Return (x, y) of the center of cell containing provided text 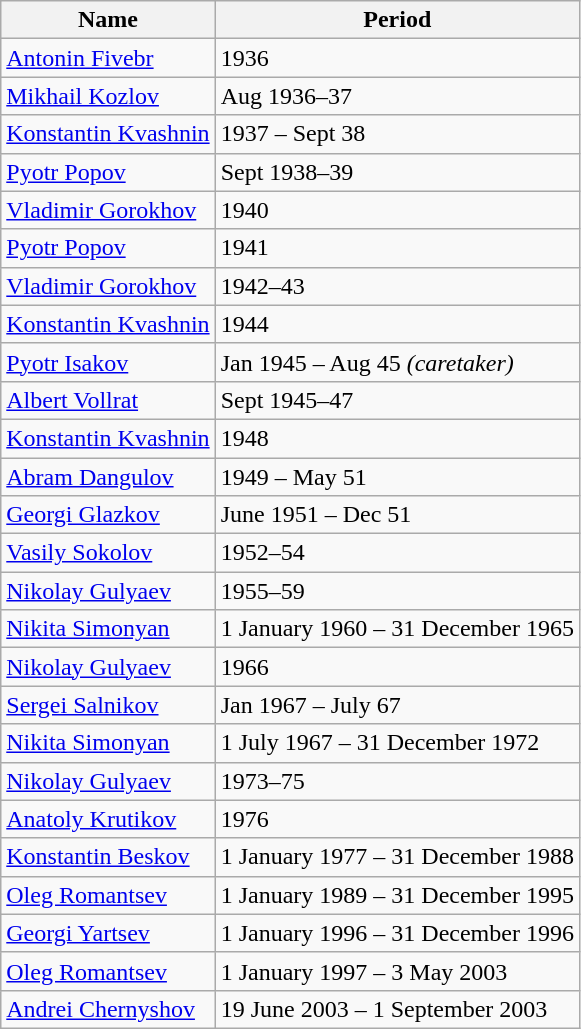
1966 (397, 667)
Andrei Chernyshov (108, 1009)
1937 – Sept 38 (397, 134)
Pyotr Isakov (108, 362)
1 January 1960 – 31 December 1965 (397, 629)
1955–59 (397, 591)
1940 (397, 210)
1976 (397, 819)
Sergei Salnikov (108, 705)
Albert Vollrat (108, 400)
Antonin Fivebr (108, 58)
1949 – May 51 (397, 477)
1944 (397, 324)
Vasily Sokolov (108, 553)
Jan 1967 – July 67 (397, 705)
1941 (397, 248)
1 July 1967 – 31 December 1972 (397, 743)
1948 (397, 438)
June 1951 – Dec 51 (397, 515)
Sept 1945–47 (397, 400)
1 January 1977 – 31 December 1988 (397, 857)
1 January 1989 – 31 December 1995 (397, 895)
Abram Dangulov (108, 477)
Mikhail Kozlov (108, 96)
Sept 1938–39 (397, 172)
1 January 1996 – 31 December 1996 (397, 933)
1942–43 (397, 286)
1936 (397, 58)
Georgi Yartsev (108, 933)
Jan 1945 – Aug 45 (caretaker) (397, 362)
Period (397, 20)
Name (108, 20)
Konstantin Beskov (108, 857)
Georgi Glazkov (108, 515)
1973–75 (397, 781)
1952–54 (397, 553)
Aug 1936–37 (397, 96)
19 June 2003 – 1 September 2003 (397, 1009)
Anatoly Krutikov (108, 819)
1 January 1997 – 3 May 2003 (397, 971)
